From the cell containing the given text, extract its center point as [x, y] coordinate. 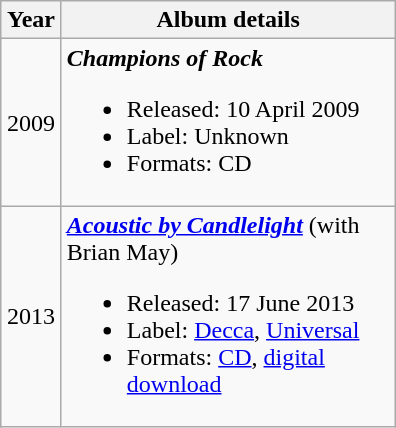
Acoustic by Candlelight (with Brian May)Released: 17 June 2013Label: Decca, UniversalFormats: CD, digital download [228, 316]
Album details [228, 20]
2013 [32, 316]
Champions of RockReleased: 10 April 2009Label: UnknownFormats: CD [228, 122]
2009 [32, 122]
Year [32, 20]
